From the cell containing the given text, extract its center point as [x, y] coordinate. 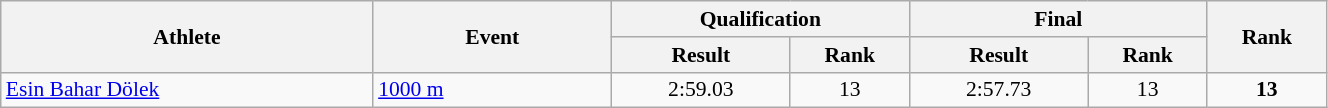
Qualification [760, 19]
Esin Bahar Dölek [187, 90]
2:57.73 [998, 90]
1000 m [492, 90]
Final [1058, 19]
Athlete [187, 36]
Event [492, 36]
2:59.03 [700, 90]
